Extract the (x, y) coordinate from the center of the cell holding the provided text.  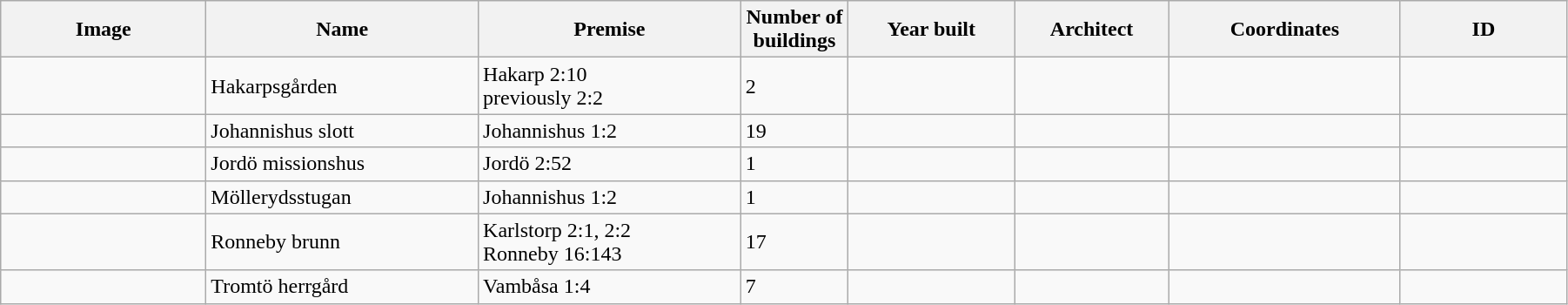
Jordö missionshus (343, 164)
Vambåsa 1:4 (610, 287)
17 (794, 242)
7 (794, 287)
Coordinates (1284, 30)
Image (104, 30)
Architect (1092, 30)
ID (1483, 30)
Number ofbuildings (794, 30)
Name (343, 30)
Hakarpsgården (343, 85)
Year built (931, 30)
Premise (610, 30)
Tromtö herrgård (343, 287)
Jordö 2:52 (610, 164)
19 (794, 131)
2 (794, 85)
Karlstorp 2:1, 2:2Ronneby 16:143 (610, 242)
Johannishus slott (343, 131)
Möllerydsstugan (343, 197)
Hakarp 2:10previously 2:2 (610, 85)
Ronneby brunn (343, 242)
